Detect which cell encompasses the target text, then output its [X, Y] center coordinate. 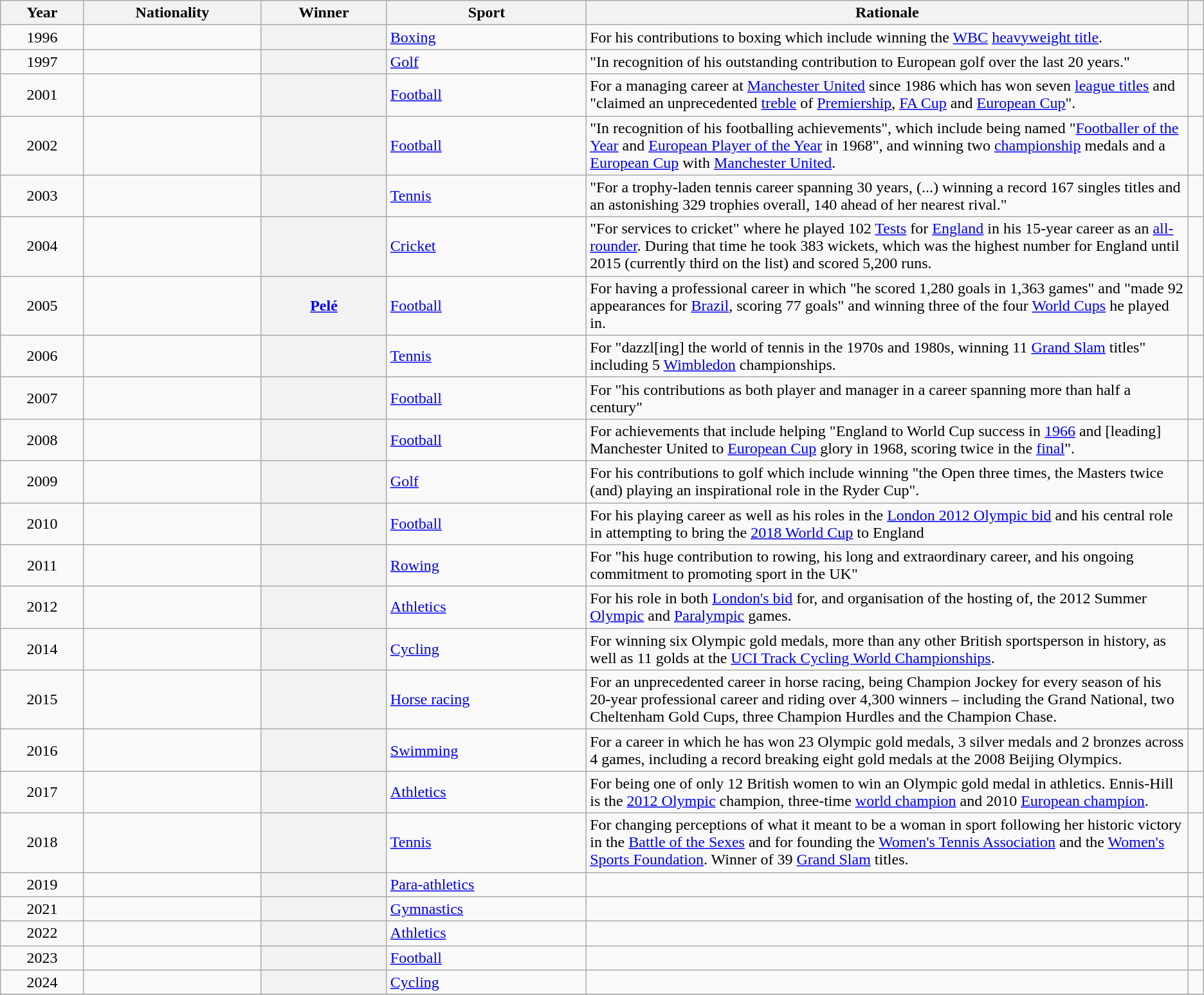
For his role in both London's bid for, and organisation of the hosting of, the 2012 Summer Olympic and Paralympic games. [888, 607]
2016 [42, 750]
2003 [42, 196]
2011 [42, 566]
1997 [42, 62]
2008 [42, 440]
2022 [42, 933]
Swimming [486, 750]
1996 [42, 37]
Horse racing [486, 700]
2009 [42, 481]
For his contributions to boxing which include winning the WBC heavyweight title. [888, 37]
2012 [42, 607]
For "his contributions as both player and manager in a career spanning more than half a century" [888, 397]
Rationale [888, 13]
2024 [42, 982]
2001 [42, 95]
Nationality [172, 13]
Gymnastics [486, 909]
2010 [42, 524]
2015 [42, 700]
For "dazzl[ing] the world of tennis in the 1970s and 1980s, winning 11 Grand Slam titles" including 5 Wimbledon championships. [888, 356]
2014 [42, 650]
Pelé [324, 306]
"In recognition of his outstanding contribution to European golf over the last 20 years." [888, 62]
2017 [42, 792]
Para-athletics [486, 884]
2002 [42, 145]
For his playing career as well as his roles in the London 2012 Olympic bid and his central role in attempting to bring the 2018 World Cup to England [888, 524]
Cricket [486, 246]
Winner [324, 13]
Sport [486, 13]
2018 [42, 843]
2007 [42, 397]
Rowing [486, 566]
For "his huge contribution to rowing, his long and extraordinary career, and his ongoing commitment to promoting sport in the UK" [888, 566]
2023 [42, 958]
2006 [42, 356]
2004 [42, 246]
2005 [42, 306]
2021 [42, 909]
2019 [42, 884]
Boxing [486, 37]
Year [42, 13]
For his contributions to golf which include winning "the Open three times, the Masters twice (and) playing an inspirational role in the Ryder Cup". [888, 481]
